Search for the cell housing the specified text and yield its [X, Y] center coordinate. 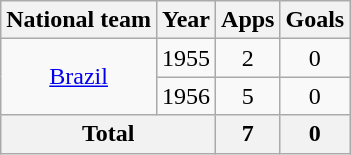
Year [186, 20]
7 [248, 134]
Brazil [79, 77]
5 [248, 96]
1955 [186, 58]
Goals [315, 20]
2 [248, 58]
Apps [248, 20]
National team [79, 20]
1956 [186, 96]
Total [108, 134]
